Capture the cell that displays the provided text and extract its [X, Y] central coordinate. 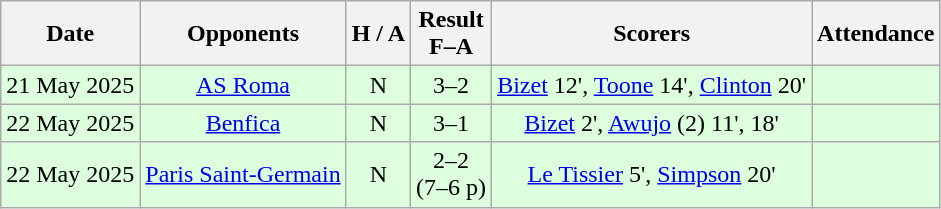
Bizet 12', Toone 14', Clinton 20' [652, 85]
3–1 [452, 123]
Date [70, 34]
Scorers [652, 34]
AS Roma [243, 85]
Bizet 2', Awujo (2) 11', 18' [652, 123]
21 May 2025 [70, 85]
2–2(7–6 p) [452, 174]
Attendance [876, 34]
Opponents [243, 34]
3–2 [452, 85]
H / A [378, 34]
Paris Saint-Germain [243, 174]
Le Tissier 5', Simpson 20' [652, 174]
Benfica [243, 123]
ResultF–A [452, 34]
